Search for the cell housing the specified text and yield its [X, Y] center coordinate. 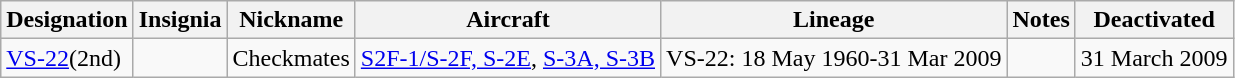
Checkmates [291, 58]
31 March 2009 [1154, 58]
Nickname [291, 20]
Aircraft [508, 20]
VS-22: 18 May 1960-31 Mar 2009 [834, 58]
Deactivated [1154, 20]
S2F-1/S-2F, S-2E, S-3A, S-3B [508, 58]
Designation [67, 20]
Lineage [834, 20]
VS-22(2nd) [67, 58]
Insignia [180, 20]
Notes [1041, 20]
